Identify which cell holds the provided text, then report its [x, y] central coordinate. 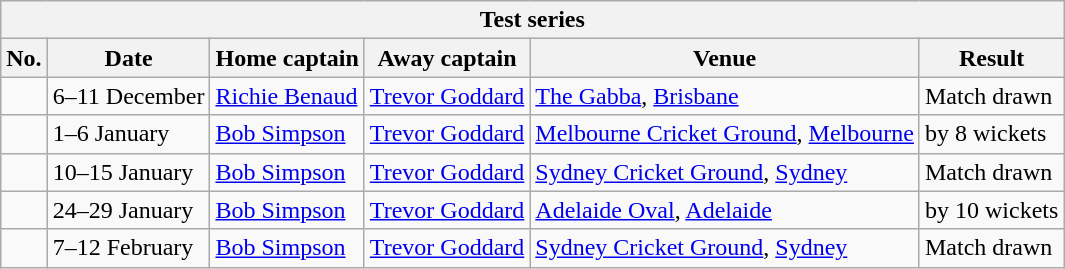
Venue [725, 58]
Away captain [446, 58]
by 8 wickets [991, 134]
24–29 January [128, 210]
Adelaide Oval, Adelaide [725, 210]
6–11 December [128, 96]
Melbourne Cricket Ground, Melbourne [725, 134]
No. [24, 58]
The Gabba, Brisbane [725, 96]
Result [991, 58]
7–12 February [128, 248]
Test series [532, 20]
1–6 January [128, 134]
by 10 wickets [991, 210]
Home captain [287, 58]
Richie Benaud [287, 96]
Date [128, 58]
10–15 January [128, 172]
